Provide the (x, y) coordinate of the cell's center where the given text is located.  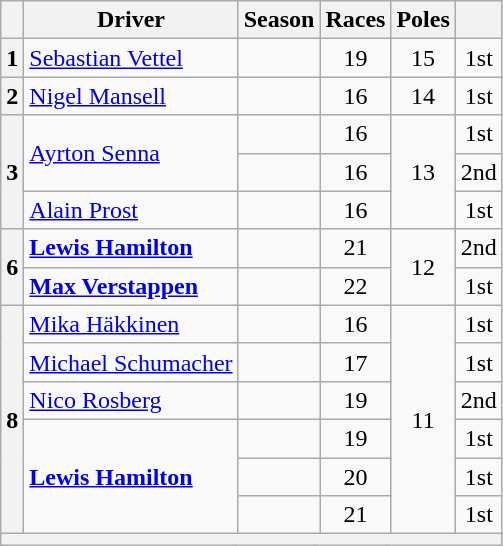
8 (12, 419)
3 (12, 172)
Nigel Mansell (131, 96)
15 (423, 58)
Races (356, 20)
Nico Rosberg (131, 400)
22 (356, 286)
Alain Prost (131, 210)
11 (423, 419)
Poles (423, 20)
Ayrton Senna (131, 153)
13 (423, 172)
2 (12, 96)
Sebastian Vettel (131, 58)
Season (279, 20)
Mika Häkkinen (131, 324)
20 (356, 477)
14 (423, 96)
Driver (131, 20)
17 (356, 362)
12 (423, 267)
Max Verstappen (131, 286)
1 (12, 58)
Michael Schumacher (131, 362)
6 (12, 267)
